Search for the cell housing the specified text and yield its [X, Y] center coordinate. 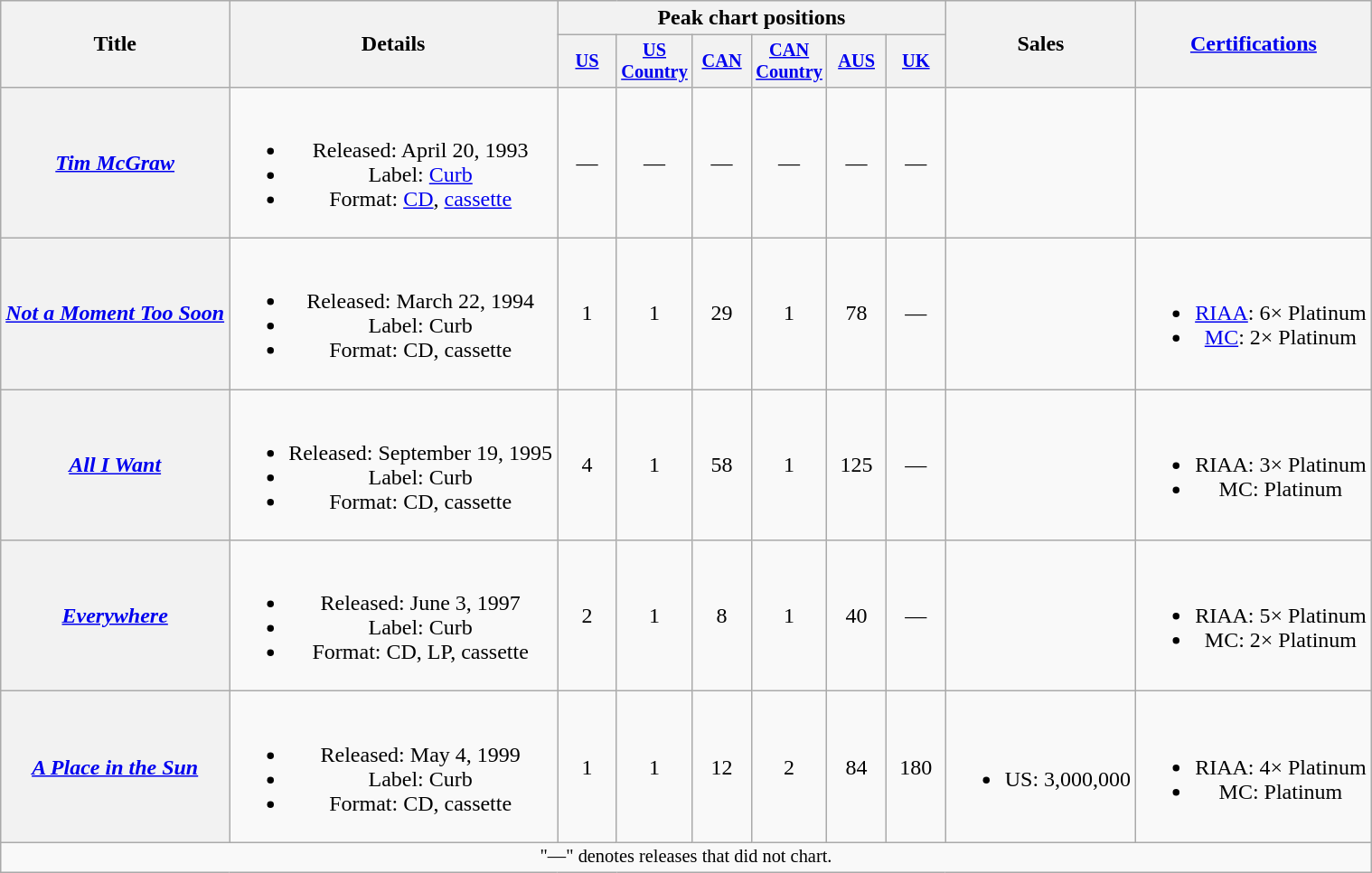
UK [916, 61]
Released: September 19, 1995Label: CurbFormat: CD, cassette [394, 465]
78 [857, 314]
29 [722, 314]
180 [916, 766]
US: 3,000,000 [1040, 766]
CANCountry [788, 61]
Everywhere [116, 616]
Details [394, 44]
58 [722, 465]
Sales [1040, 44]
Not a Moment Too Soon [116, 314]
RIAA: 4× PlatinumMC: Platinum [1255, 766]
Released: June 3, 1997Label: CurbFormat: CD, LP, cassette [394, 616]
Released: May 4, 1999Label: CurbFormat: CD, cassette [394, 766]
40 [857, 616]
125 [857, 465]
8 [722, 616]
All I Want [116, 465]
"—" denotes releases that did not chart. [686, 858]
RIAA: 6× PlatinumMC: 2× Platinum [1255, 314]
Peak chart positions [752, 18]
US [587, 61]
Title [116, 44]
4 [587, 465]
12 [722, 766]
RIAA: 3× PlatinumMC: Platinum [1255, 465]
84 [857, 766]
Released: March 22, 1994Label: CurbFormat: CD, cassette [394, 314]
RIAA: 5× PlatinumMC: 2× Platinum [1255, 616]
A Place in the Sun [116, 766]
AUS [857, 61]
Released: April 20, 1993Label: CurbFormat: CD, cassette [394, 163]
USCountry [654, 61]
Tim McGraw [116, 163]
Certifications [1255, 44]
CAN [722, 61]
